Extract the (x, y) coordinate from the center of the cell holding the provided text.  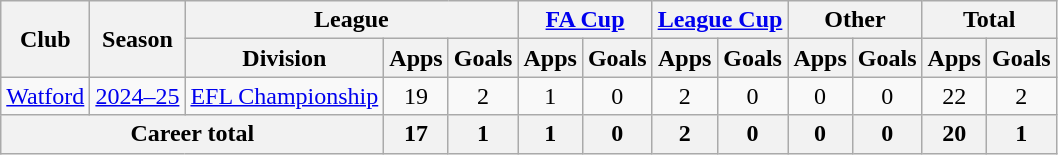
Club (46, 39)
Watford (46, 96)
Season (138, 39)
22 (954, 96)
19 (416, 96)
2024–25 (138, 96)
Total (989, 20)
League Cup (720, 20)
20 (954, 134)
FA Cup (585, 20)
17 (416, 134)
EFL Championship (284, 96)
Other (855, 20)
Career total (192, 134)
Division (284, 58)
League (352, 20)
